Find where the given text appears and provide that cell's center as (x, y) coordinate. 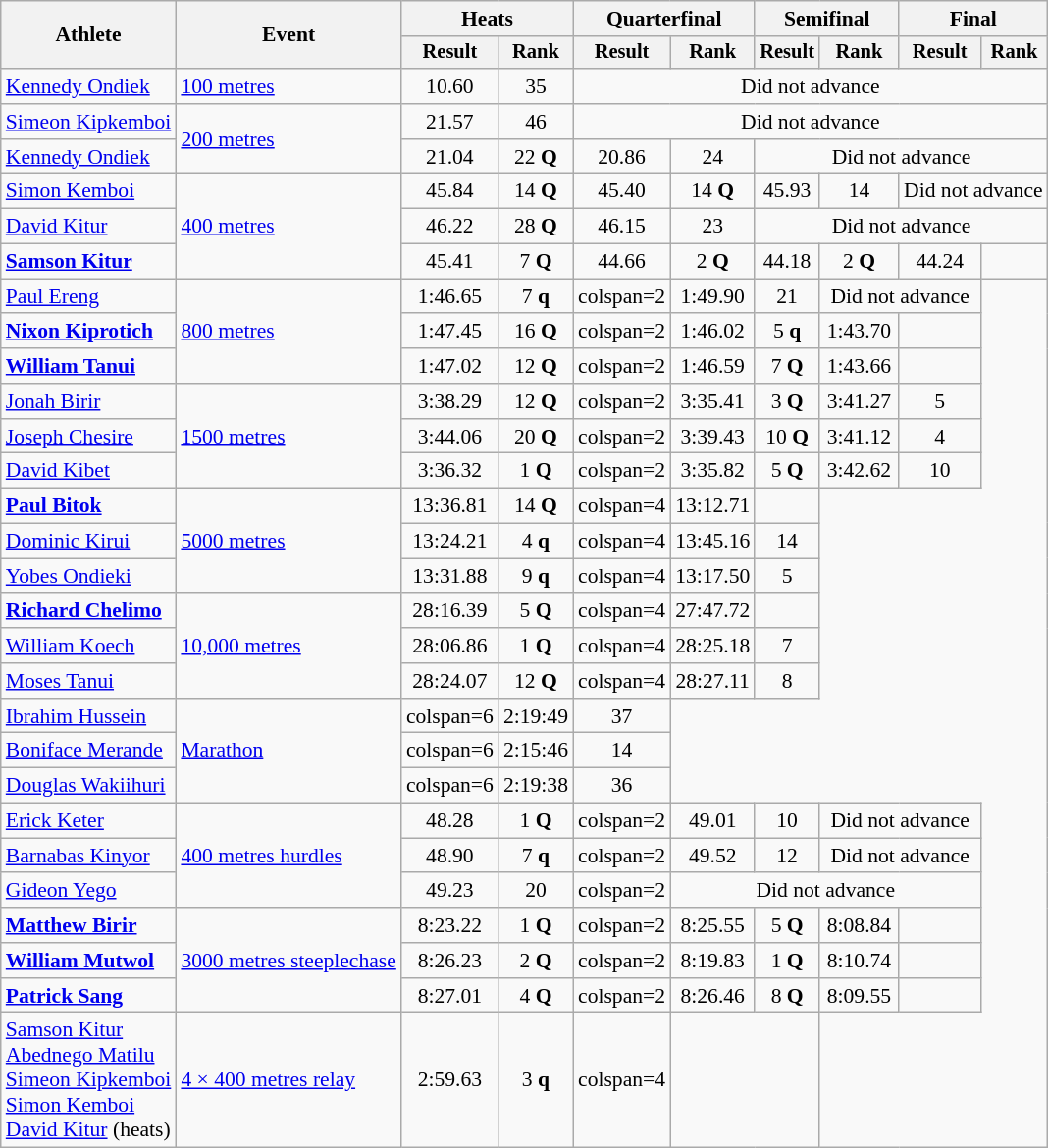
49.23 (449, 891)
8:23.22 (449, 925)
1:46.02 (712, 332)
3:41.27 (860, 401)
3:41.12 (860, 437)
Joseph Chesire (88, 437)
Athlete (88, 35)
1:47.45 (449, 332)
Final (973, 19)
1:43.66 (860, 366)
8 (787, 681)
1:49.90 (712, 296)
Dominic Kirui (88, 542)
3:42.62 (860, 471)
13:36.81 (449, 506)
2:59.63 (449, 1080)
Douglas Wakiihuri (88, 786)
12 (787, 856)
28:27.11 (712, 681)
4 Q (536, 996)
8 Q (787, 996)
45.40 (622, 191)
Gideon Yego (88, 891)
3:35.41 (712, 401)
8:26.23 (449, 961)
13:31.88 (449, 576)
1:46.65 (449, 296)
400 metres hurdles (288, 856)
4 × 400 metres relay (288, 1080)
46.22 (449, 227)
20 (536, 891)
46.15 (622, 227)
35 (536, 86)
45.41 (449, 262)
3:35.82 (712, 471)
William Tanui (88, 366)
8:19.83 (712, 961)
37 (622, 716)
7 (787, 646)
William Koech (88, 646)
1:47.02 (449, 366)
21 (787, 296)
44.66 (622, 262)
49.52 (712, 856)
Jonah Birir (88, 401)
1:43.70 (860, 332)
1500 metres (288, 436)
Semifinal (826, 19)
3 q (536, 1080)
Quarterfinal (663, 19)
Heats (487, 19)
Moses Tanui (88, 681)
Ibrahim Hussein (88, 716)
28:16.39 (449, 611)
8:08.84 (860, 925)
8:10.74 (860, 961)
Samson Kitur (88, 262)
Yobes Ondieki (88, 576)
10 Q (787, 437)
100 metres (288, 86)
Erick Keter (88, 821)
44.18 (787, 262)
3:39.43 (712, 437)
44.24 (940, 262)
Paul Ereng (88, 296)
9 q (536, 576)
Paul Bitok (88, 506)
49.01 (712, 821)
2:19:49 (536, 716)
20 Q (536, 437)
5 q (787, 332)
Barnabas Kinyor (88, 856)
Simon Kemboi (88, 191)
Nixon Kiprotich (88, 332)
Samson KiturAbednego MatiluSimeon KipkemboiSimon KemboiDavid Kitur (heats) (88, 1080)
8:25.55 (712, 925)
28:24.07 (449, 681)
3:44.06 (449, 437)
Marathon (288, 752)
Matthew Birir (88, 925)
23 (712, 227)
46 (536, 122)
28:25.18 (712, 646)
48.90 (449, 856)
8:26.46 (712, 996)
8:09.55 (860, 996)
5000 metres (288, 542)
1:46.59 (712, 366)
4 (940, 437)
4 q (536, 542)
Simeon Kipkemboi (88, 122)
28:06.86 (449, 646)
3000 metres steeplechase (288, 960)
45.84 (449, 191)
13:17.50 (712, 576)
22 Q (536, 157)
Richard Chelimo (88, 611)
3:38.29 (449, 401)
2:15:46 (536, 751)
48.28 (449, 821)
13:12.71 (712, 506)
21.04 (449, 157)
Event (288, 35)
10,000 metres (288, 646)
16 Q (536, 332)
3 Q (787, 401)
David Kibet (88, 471)
Boniface Merande (88, 751)
13:45.16 (712, 542)
David Kitur (88, 227)
3:36.32 (449, 471)
2:19:38 (536, 786)
Patrick Sang (88, 996)
13:24.21 (449, 542)
200 metres (288, 139)
William Mutwol (88, 961)
20.86 (622, 157)
400 metres (288, 226)
28 Q (536, 227)
36 (622, 786)
27:47.72 (712, 611)
45.93 (787, 191)
8:27.01 (449, 996)
21.57 (449, 122)
800 metres (288, 332)
24 (712, 157)
10.60 (449, 86)
